Provide the [x, y] coordinate of the cell's center where the given text is located.  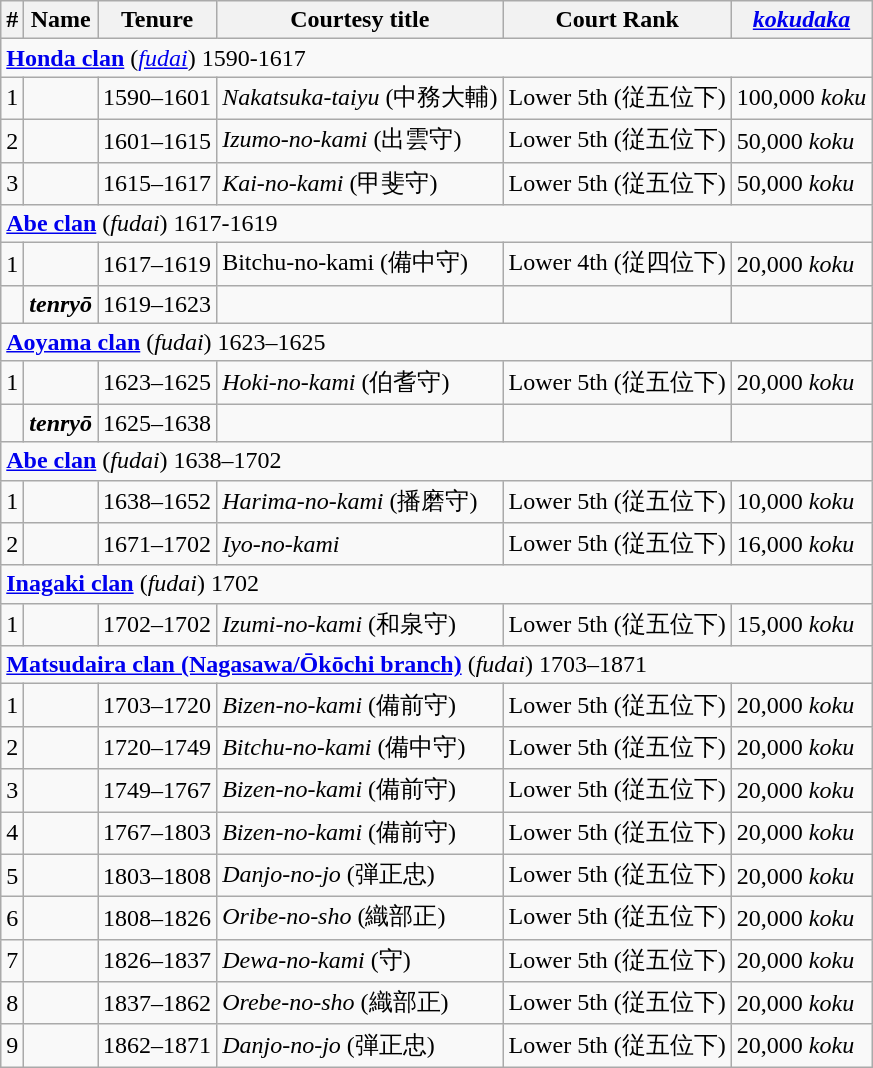
Honda clan (fudai) 1590-1617 [436, 58]
1703–1720 [158, 706]
Lower 4th (従四位下) [617, 264]
Tenure [158, 20]
Iyo-no-kami [360, 544]
Oribe-no-sho (織部正) [360, 918]
4 [12, 834]
6 [12, 918]
Dewa-no-kami (守) [360, 960]
Kai-no-kami (甲斐守) [360, 184]
8 [12, 1004]
1720–1749 [158, 748]
7 [12, 960]
1803–1808 [158, 876]
Matsudaira clan (Nagasawa/Ōkōchi branch) (fudai) 1703–1871 [436, 665]
1749–1767 [158, 790]
Abe clan (fudai) 1617-1619 [436, 224]
9 [12, 1046]
16,000 koku [801, 544]
Aoyama clan (fudai) 1623–1625 [436, 342]
1702–1702 [158, 624]
Hoki-no-kami (伯耆守) [360, 382]
1619–1623 [158, 304]
1590–1601 [158, 98]
Inagaki clan (fudai) 1702 [436, 584]
1837–1862 [158, 1004]
1601–1615 [158, 140]
Name [61, 20]
1623–1625 [158, 382]
# [12, 20]
Izumi-no-kami (和泉守) [360, 624]
Abe clan (fudai) 1638–1702 [436, 461]
1862–1871 [158, 1046]
1671–1702 [158, 544]
1615–1617 [158, 184]
1638–1652 [158, 502]
1826–1837 [158, 960]
Courtesy title [360, 20]
15,000 koku [801, 624]
1767–1803 [158, 834]
1808–1826 [158, 918]
Court Rank [617, 20]
Orebe-no-sho (織部正) [360, 1004]
5 [12, 876]
1617–1619 [158, 264]
Harima-no-kami (播磨守) [360, 502]
1625–1638 [158, 423]
10,000 koku [801, 502]
Nakatsuka-taiyu (中務大輔) [360, 98]
kokudaka [801, 20]
100,000 koku [801, 98]
Izumo-no-kami (出雲守) [360, 140]
